Identify which cell holds the provided text, then report its (x, y) central coordinate. 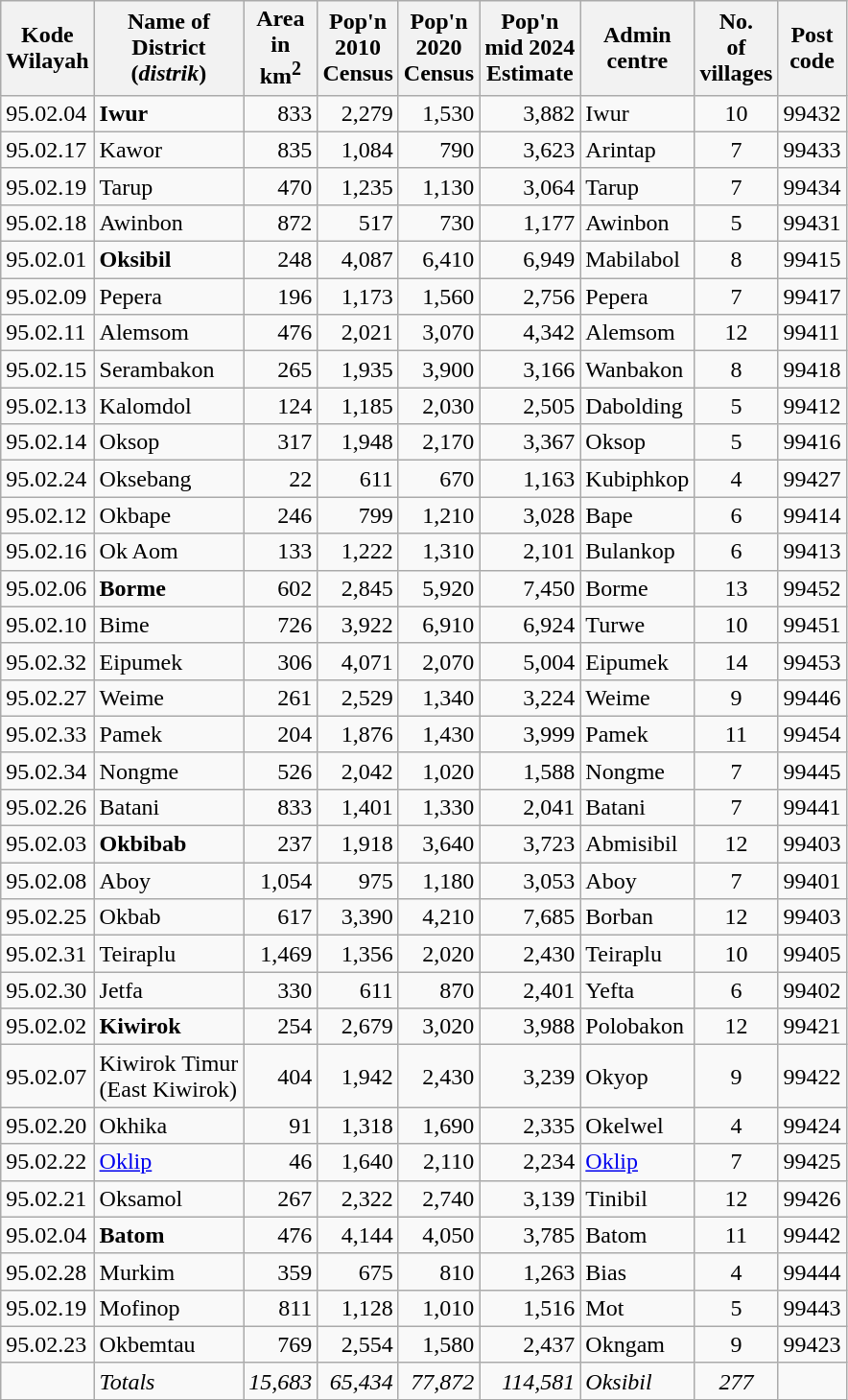
95.02.22 (48, 1162)
46 (280, 1162)
1,128 (358, 1308)
1,054 (280, 881)
1,588 (530, 771)
99413 (812, 552)
2,279 (358, 113)
95.02.20 (48, 1126)
Dabolding (637, 406)
3,922 (358, 625)
99434 (812, 186)
2,234 (530, 1162)
99451 (812, 625)
Oksamol (169, 1198)
99423 (812, 1344)
99418 (812, 369)
99402 (812, 990)
870 (438, 990)
5,920 (438, 588)
2,335 (530, 1126)
3,640 (438, 844)
99422 (812, 1077)
Bape (637, 515)
95.02.01 (48, 260)
99417 (812, 297)
4,071 (358, 661)
95.02.27 (48, 698)
114,581 (530, 1381)
3,999 (530, 734)
99401 (812, 881)
317 (280, 442)
Bulankop (637, 552)
15,683 (280, 1381)
Okbab (169, 917)
3,020 (438, 1027)
2,845 (358, 588)
3,064 (530, 186)
675 (358, 1271)
1,318 (358, 1126)
95.02.33 (48, 734)
2,170 (438, 442)
99426 (812, 1198)
2,030 (438, 406)
Okbape (169, 515)
2,740 (438, 1198)
3,390 (358, 917)
2,756 (530, 297)
Turwe (637, 625)
3,900 (438, 369)
196 (280, 297)
2,110 (438, 1162)
835 (280, 150)
Admincentre (637, 48)
65,434 (358, 1381)
Pop'n 2020Census (438, 48)
Wanbakon (637, 369)
95.02.28 (48, 1271)
95.02.34 (48, 771)
1,173 (358, 297)
1,356 (358, 954)
3,166 (530, 369)
Kalomdol (169, 406)
1,084 (358, 150)
Jetfa (169, 990)
Okelwel (637, 1126)
95.02.25 (48, 917)
3,367 (530, 442)
Arintap (637, 150)
95.02.10 (48, 625)
2,070 (438, 661)
602 (280, 588)
1,516 (530, 1308)
617 (280, 917)
Kiwirok (169, 1027)
2,554 (358, 1344)
359 (280, 1271)
1,948 (358, 442)
2,401 (530, 990)
95.02.03 (48, 844)
1,640 (358, 1162)
248 (280, 260)
3,224 (530, 698)
95.02.18 (48, 223)
Tinibil (637, 1198)
2,437 (530, 1344)
2,679 (358, 1027)
2,020 (438, 954)
872 (280, 223)
4,144 (358, 1235)
95.02.30 (48, 990)
99446 (812, 698)
Okyop (637, 1077)
Kubiphkop (637, 479)
Kode Wilayah (48, 48)
95.02.31 (48, 954)
1,401 (358, 807)
99441 (812, 807)
975 (358, 881)
5,004 (530, 661)
Area in km2 (280, 48)
2,042 (358, 771)
95.02.08 (48, 881)
95.02.13 (48, 406)
470 (280, 186)
95.02.23 (48, 1344)
1,560 (438, 297)
95.02.21 (48, 1198)
1,580 (438, 1344)
7,450 (530, 588)
3,723 (530, 844)
1,942 (358, 1077)
1,177 (530, 223)
2,041 (530, 807)
1,010 (438, 1308)
3,623 (530, 150)
Polobakon (637, 1027)
99405 (812, 954)
7,685 (530, 917)
330 (280, 990)
14 (737, 661)
Okbemtau (169, 1344)
810 (438, 1271)
95.02.06 (48, 588)
3,139 (530, 1198)
526 (280, 771)
2,505 (530, 406)
1,430 (438, 734)
1,020 (438, 771)
Yefta (637, 990)
99442 (812, 1235)
99427 (812, 479)
1,310 (438, 552)
1,530 (438, 113)
769 (280, 1344)
Borban (637, 917)
726 (280, 625)
1,690 (438, 1126)
Okbibab (169, 844)
2,529 (358, 698)
77,872 (438, 1381)
730 (438, 223)
95.02.07 (48, 1077)
Murkim (169, 1271)
265 (280, 369)
1,876 (358, 734)
306 (280, 661)
3,785 (530, 1235)
Mabilabol (637, 260)
670 (438, 479)
133 (280, 552)
3,070 (438, 333)
1,222 (358, 552)
811 (280, 1308)
91 (280, 1126)
4,050 (438, 1235)
95.02.14 (48, 442)
Okhika (169, 1126)
13 (737, 588)
790 (438, 150)
Postcode (812, 48)
1,180 (438, 881)
99453 (812, 661)
1,330 (438, 807)
404 (280, 1077)
Okngam (637, 1344)
99414 (812, 515)
517 (358, 223)
3,988 (530, 1027)
2,021 (358, 333)
1,469 (280, 954)
4,210 (438, 917)
99443 (812, 1308)
1,163 (530, 479)
2,322 (358, 1198)
95.02.16 (48, 552)
254 (280, 1027)
2,101 (530, 552)
95.02.17 (48, 150)
99415 (812, 260)
95.02.24 (48, 479)
95.02.09 (48, 297)
Totals (169, 1381)
99444 (812, 1271)
99424 (812, 1126)
99421 (812, 1027)
99425 (812, 1162)
Name ofDistrict(distrik) (169, 48)
99412 (812, 406)
Oksebang (169, 479)
277 (737, 1381)
Kiwirok Timur (East Kiwirok) (169, 1077)
99454 (812, 734)
Ok Aom (169, 552)
1,935 (358, 369)
124 (280, 406)
1,185 (358, 406)
3,053 (530, 881)
6,949 (530, 260)
Pop'n mid 2024Estimate (530, 48)
246 (280, 515)
6,910 (438, 625)
1,340 (438, 698)
204 (280, 734)
6,924 (530, 625)
237 (280, 844)
99445 (812, 771)
95.02.12 (48, 515)
Bias (637, 1271)
No.ofvillages (737, 48)
Pop'n 2010Census (358, 48)
99411 (812, 333)
99432 (812, 113)
1,235 (358, 186)
1,130 (438, 186)
3,239 (530, 1077)
Kawor (169, 150)
1,263 (530, 1271)
99431 (812, 223)
4,342 (530, 333)
Abmisibil (637, 844)
1,918 (358, 844)
99416 (812, 442)
Mot (637, 1308)
95.02.11 (48, 333)
95.02.02 (48, 1027)
261 (280, 698)
6,410 (438, 260)
99433 (812, 150)
267 (280, 1198)
1,210 (438, 515)
Serambakon (169, 369)
95.02.26 (48, 807)
22 (280, 479)
799 (358, 515)
Bime (169, 625)
Mofinop (169, 1308)
3,028 (530, 515)
4,087 (358, 260)
95.02.32 (48, 661)
3,882 (530, 113)
95.02.15 (48, 369)
99452 (812, 588)
